Pinpoint the cell where the given text exists, returning its (x, y) midpoint coordinate. 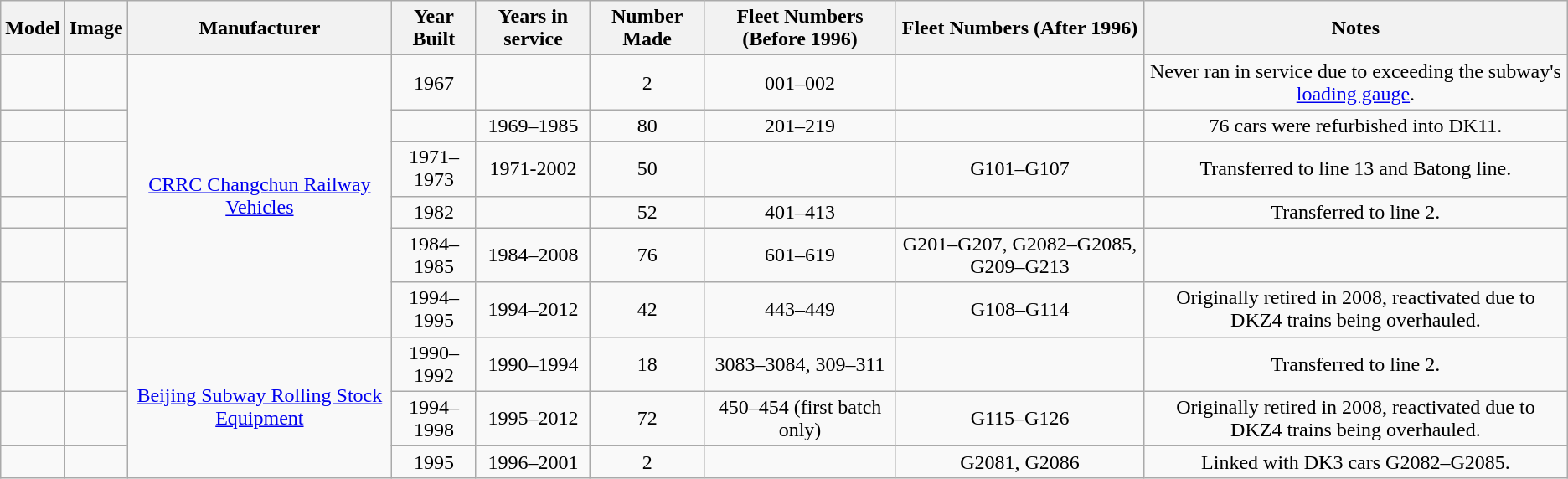
Notes (1356, 28)
1969–1985 (533, 126)
G101–G107 (1019, 169)
80 (647, 126)
3083–3084, 309–311 (801, 363)
G201–G207, G2082–G2085, G209–G213 (1019, 255)
Model (33, 28)
450–454 (first batch only) (801, 419)
Years in service (533, 28)
001–002 (801, 82)
Image (95, 28)
Never ran in service due to exceeding the subway's loading gauge. (1356, 82)
1996–2001 (533, 461)
50 (647, 169)
1990–1994 (533, 363)
1994–1998 (434, 419)
443–449 (801, 310)
1990–1992 (434, 363)
76 (647, 255)
601–619 (801, 255)
1994–2012 (533, 310)
G115–G126 (1019, 419)
Transferred to line 13 and Batong line. (1356, 169)
1967 (434, 82)
Fleet Numbers (After 1996) (1019, 28)
1984–2008 (533, 255)
1982 (434, 212)
52 (647, 212)
401–413 (801, 212)
Beijing Subway Rolling Stock Equipment (260, 407)
Year Built (434, 28)
1984–1985 (434, 255)
1994–1995 (434, 310)
42 (647, 310)
CRRC Changchun Railway Vehicles (260, 196)
Number Made (647, 28)
Fleet Numbers (Before 1996) (801, 28)
1971–1973 (434, 169)
1995–2012 (533, 419)
G108–G114 (1019, 310)
1995 (434, 461)
G2081, G2086 (1019, 461)
72 (647, 419)
76 cars were refurbished into DK11. (1356, 126)
1971-2002 (533, 169)
201–219 (801, 126)
Linked with DK3 cars G2082–G2085. (1356, 461)
Manufacturer (260, 28)
18 (647, 363)
